Return the [X, Y] coordinate for the center point of the cell that contains the specified text.  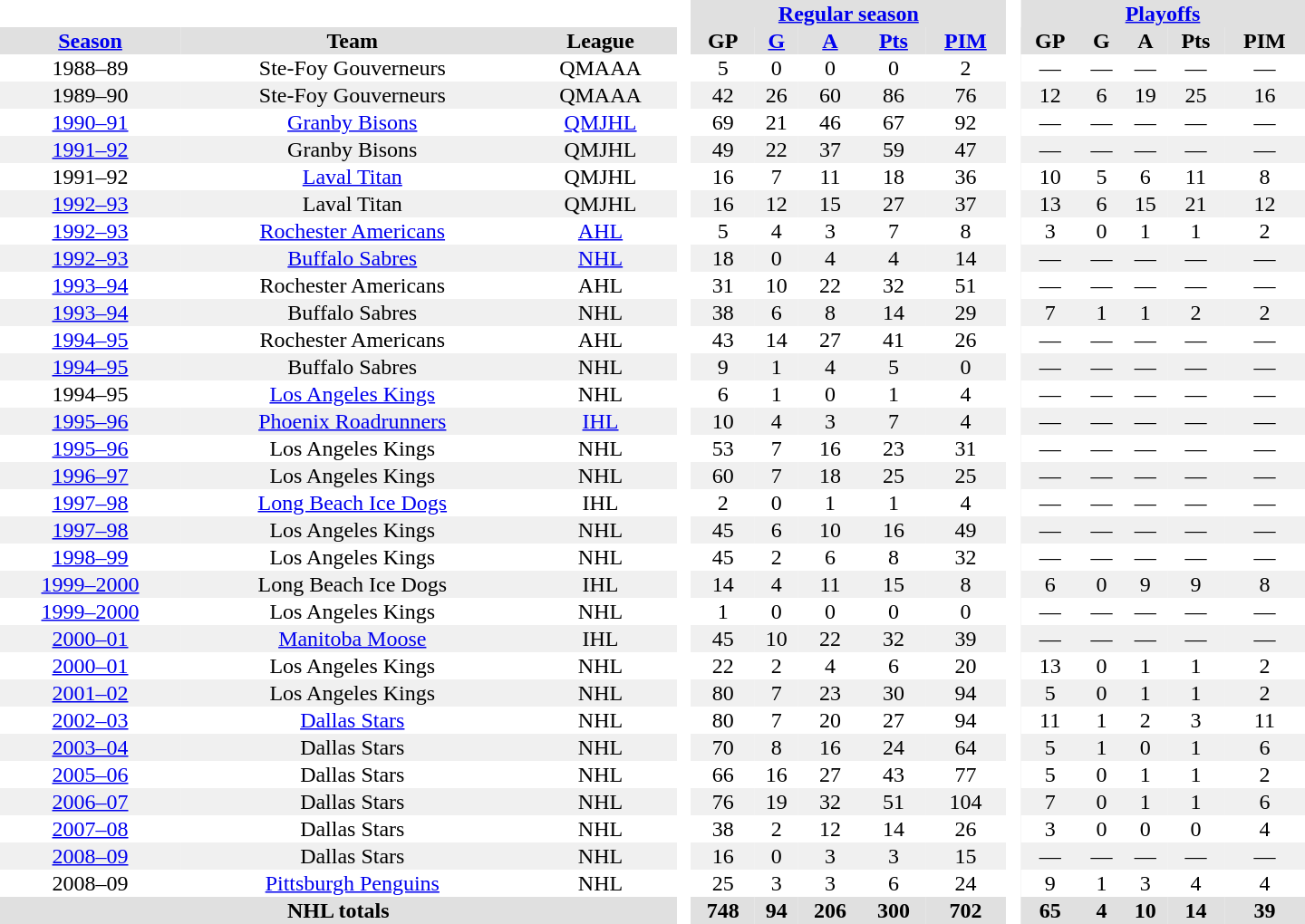
Playoffs [1163, 14]
64 [966, 747]
77 [966, 775]
36 [966, 177]
Pittsburgh Penguins [352, 883]
300 [894, 910]
92 [966, 122]
67 [894, 122]
66 [723, 775]
748 [723, 910]
2007–08 [91, 829]
1988–89 [91, 68]
2006–07 [91, 802]
1990–91 [91, 122]
69 [723, 122]
70 [723, 747]
NHL totals [339, 910]
Manitoba Moose [352, 639]
65 [1049, 910]
Season [91, 41]
47 [966, 149]
206 [830, 910]
1996–97 [91, 476]
30 [894, 693]
53 [723, 448]
League [601, 41]
2003–04 [91, 747]
29 [966, 313]
1989–90 [91, 95]
702 [966, 910]
2001–02 [91, 693]
Team [352, 41]
86 [894, 95]
Phoenix Roadrunners [352, 421]
46 [830, 122]
2005–06 [91, 775]
Regular season [848, 14]
104 [966, 802]
41 [894, 340]
59 [894, 149]
1998–99 [91, 557]
2002–03 [91, 720]
42 [723, 95]
